Detect which cell encompasses the target text, then output its [x, y] center coordinate. 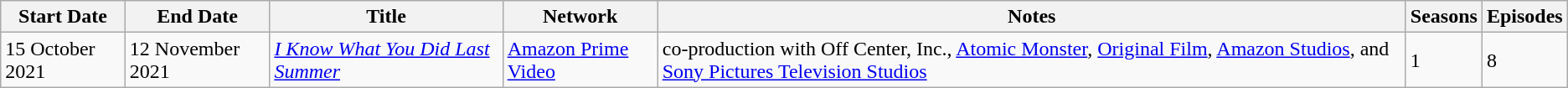
Title [386, 17]
Seasons [1444, 17]
12 November 2021 [198, 60]
Episodes [1524, 17]
1 [1444, 60]
Amazon Prime Video [580, 60]
Start Date [64, 17]
End Date [198, 17]
Notes [1032, 17]
8 [1524, 60]
Network [580, 17]
co-production with Off Center, Inc., Atomic Monster, Original Film, Amazon Studios, and Sony Pictures Television Studios [1032, 60]
I Know What You Did Last Summer [386, 60]
15 October 2021 [64, 60]
